Detect which cell encompasses the target text, then output its (X, Y) center coordinate. 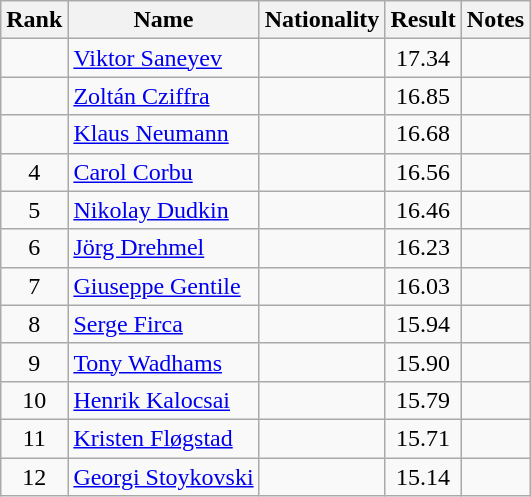
Result (423, 20)
Nationality (322, 20)
Georgi Stoykovski (164, 477)
16.23 (423, 248)
Kristen Fløgstad (164, 438)
16.56 (423, 172)
Klaus Neumann (164, 134)
17.34 (423, 58)
16.03 (423, 286)
Tony Wadhams (164, 362)
15.79 (423, 400)
5 (34, 210)
Viktor Saneyev (164, 58)
Notes (495, 20)
Rank (34, 20)
15.14 (423, 477)
9 (34, 362)
8 (34, 324)
15.71 (423, 438)
Serge Firca (164, 324)
15.94 (423, 324)
Carol Corbu (164, 172)
Henrik Kalocsai (164, 400)
11 (34, 438)
Name (164, 20)
Nikolay Dudkin (164, 210)
16.85 (423, 96)
Jörg Drehmel (164, 248)
12 (34, 477)
16.46 (423, 210)
15.90 (423, 362)
7 (34, 286)
Giuseppe Gentile (164, 286)
4 (34, 172)
16.68 (423, 134)
Zoltán Cziffra (164, 96)
6 (34, 248)
10 (34, 400)
